Scan for the cell matching the given text and deliver its [X, Y] coordinate at center. 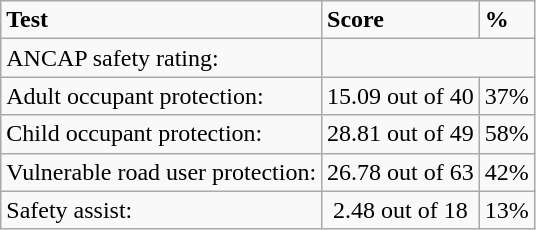
58% [506, 134]
Child occupant protection: [162, 134]
15.09 out of 40 [401, 96]
Score [401, 20]
% [506, 20]
Test [162, 20]
Vulnerable road user protection: [162, 172]
42% [506, 172]
37% [506, 96]
13% [506, 210]
28.81 out of 49 [401, 134]
Safety assist: [162, 210]
ANCAP safety rating: [162, 58]
2.48 out of 18 [401, 210]
Adult occupant protection: [162, 96]
26.78 out of 63 [401, 172]
